Extract the (X, Y) coordinate from the center of the cell holding the provided text.  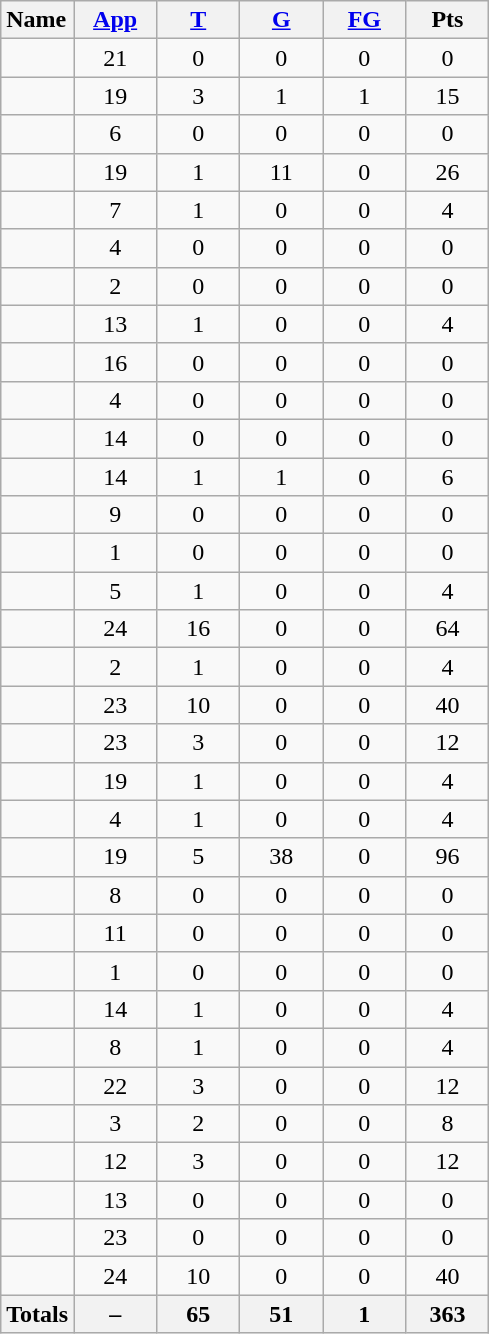
Name (38, 20)
7 (116, 210)
T (198, 20)
26 (448, 172)
FG (364, 20)
– (116, 1314)
G (282, 20)
Pts (448, 20)
51 (282, 1314)
21 (116, 58)
96 (448, 857)
9 (116, 515)
App (116, 20)
Totals (38, 1314)
15 (448, 96)
38 (282, 857)
363 (448, 1314)
65 (198, 1314)
64 (448, 629)
22 (116, 1085)
